Find where the given text appears and provide that cell's center as (X, Y) coordinate. 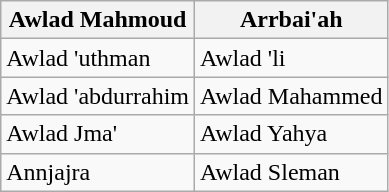
Arrbai'ah (292, 20)
Awlad 'li (292, 58)
Awlad 'uthman (98, 58)
Awlad Yahya (292, 134)
Annjajra (98, 172)
Awlad Jma' (98, 134)
Awlad Sleman (292, 172)
Awlad Mahammed (292, 96)
Awlad Mahmoud (98, 20)
Awlad 'abdurrahim (98, 96)
